Extract the [X, Y] coordinate from the center of the cell holding the provided text.  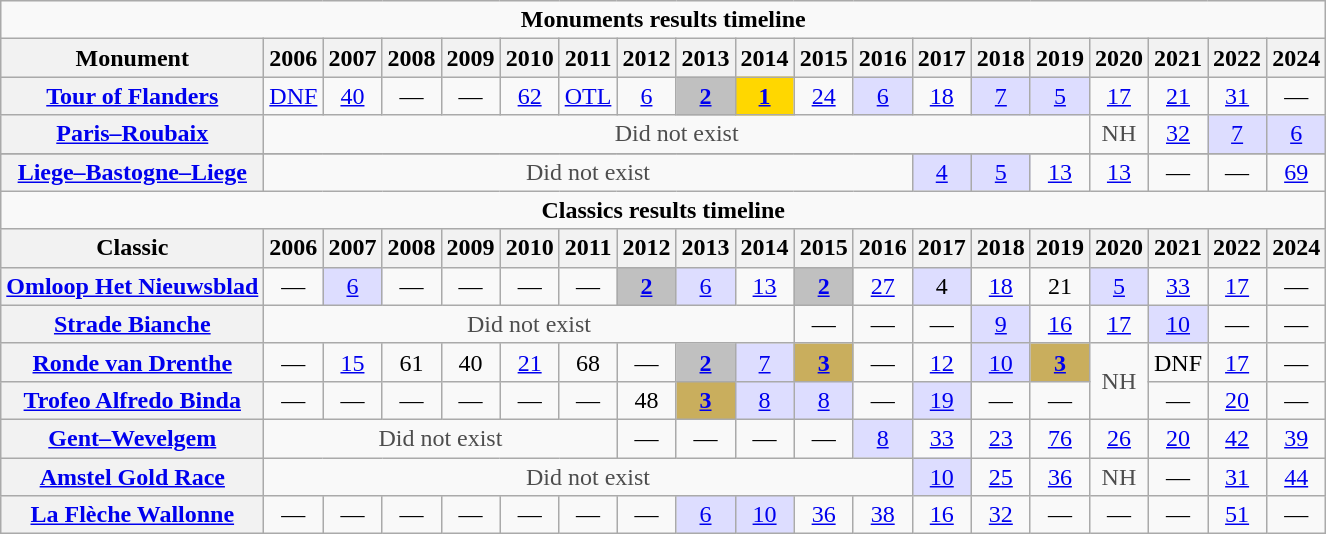
1 [764, 96]
Monuments results timeline [664, 20]
Trofeo Alfredo Binda [132, 400]
15 [352, 362]
Amstel Gold Race [132, 477]
27 [882, 286]
Classics results timeline [664, 210]
38 [882, 515]
24 [824, 96]
62 [530, 96]
44 [1296, 477]
Ronde van Drenthe [132, 362]
61 [412, 362]
68 [588, 362]
25 [1000, 477]
La Flèche Wallonne [132, 515]
Gent–Wevelgem [132, 438]
48 [646, 400]
9 [1000, 324]
12 [942, 362]
23 [1000, 438]
51 [1238, 515]
76 [1060, 438]
Paris–Roubaix [132, 134]
42 [1238, 438]
Liege–Bastogne–Liege [132, 172]
26 [1118, 438]
Omloop Het Nieuwsblad [132, 286]
Tour of Flanders [132, 96]
19 [942, 400]
Monument [132, 58]
Strade Bianche [132, 324]
39 [1296, 438]
OTL [588, 96]
69 [1296, 172]
Classic [132, 248]
